Identify which cell holds the provided text, then report its (x, y) central coordinate. 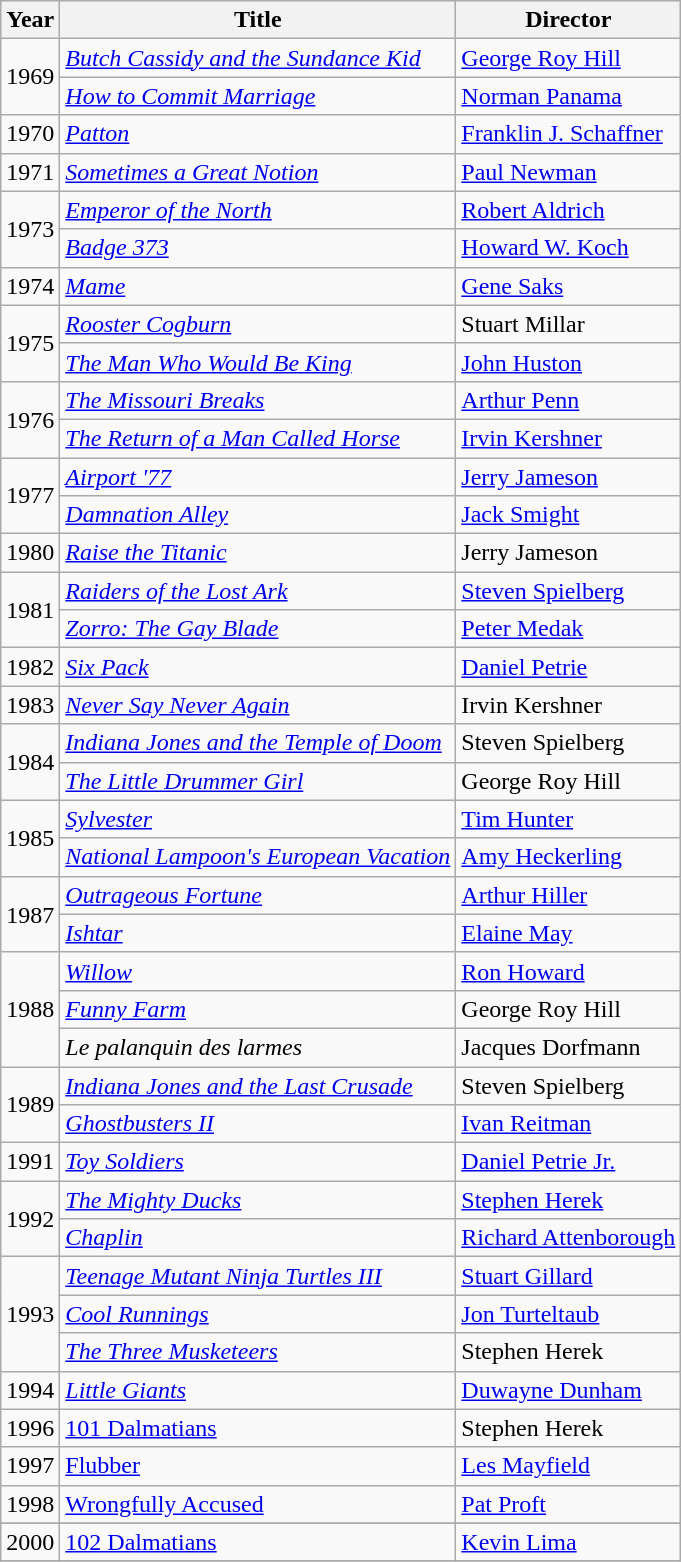
1998 (30, 1504)
Cool Runnings (258, 1314)
102 Dalmatians (258, 1542)
Badge 373 (258, 248)
1975 (30, 343)
1970 (30, 134)
Director (568, 20)
Stuart Gillard (568, 1276)
1984 (30, 762)
Teenage Mutant Ninja Turtles III (258, 1276)
Little Giants (258, 1390)
1982 (30, 667)
Peter Medak (568, 629)
Howard W. Koch (568, 248)
1989 (30, 1104)
Emperor of the North (258, 210)
Willow (258, 971)
Tim Hunter (568, 819)
Toy Soldiers (258, 1162)
1977 (30, 496)
Year (30, 20)
Airport '77 (258, 477)
Sometimes a Great Notion (258, 172)
1983 (30, 705)
1969 (30, 77)
Ghostbusters II (258, 1124)
Raise the Titanic (258, 553)
Paul Newman (568, 172)
Jacques Dorfmann (568, 1047)
2000 (30, 1542)
Elaine May (568, 933)
Gene Saks (568, 286)
1992 (30, 1219)
Les Mayfield (568, 1466)
Amy Heckerling (568, 857)
Never Say Never Again (258, 705)
Mame (258, 286)
Norman Panama (568, 96)
Outrageous Fortune (258, 895)
1996 (30, 1428)
The Little Drummer Girl (258, 781)
Jon Turteltaub (568, 1314)
Damnation Alley (258, 515)
Sylvester (258, 819)
101 Dalmatians (258, 1428)
1994 (30, 1390)
Ron Howard (568, 971)
Jack Smight (568, 515)
Kevin Lima (568, 1542)
1971 (30, 172)
Daniel Petrie Jr. (568, 1162)
Duwayne Dunham (568, 1390)
Chaplin (258, 1238)
How to Commit Marriage (258, 96)
1987 (30, 914)
Ishtar (258, 933)
1981 (30, 610)
Indiana Jones and the Temple of Doom (258, 743)
Indiana Jones and the Last Crusade (258, 1085)
The Three Musketeers (258, 1352)
Butch Cassidy and the Sundance Kid (258, 58)
The Missouri Breaks (258, 400)
1991 (30, 1162)
Flubber (258, 1466)
1993 (30, 1314)
1974 (30, 286)
1973 (30, 229)
Funny Farm (258, 1009)
Daniel Petrie (568, 667)
Pat Proft (568, 1504)
Franklin J. Schaffner (568, 134)
Arthur Penn (568, 400)
Patton (258, 134)
National Lampoon's European Vacation (258, 857)
Zorro: The Gay Blade (258, 629)
1985 (30, 838)
Richard Attenborough (568, 1238)
Raiders of the Lost Ark (258, 591)
Rooster Cogburn (258, 324)
Wrongfully Accused (258, 1504)
The Return of a Man Called Horse (258, 438)
1980 (30, 553)
1976 (30, 419)
The Man Who Would Be King (258, 362)
Le palanquin des larmes (258, 1047)
Ivan Reitman (568, 1124)
The Mighty Ducks (258, 1200)
Robert Aldrich (568, 210)
1988 (30, 1009)
Title (258, 20)
Arthur Hiller (568, 895)
1997 (30, 1466)
Six Pack (258, 667)
Stuart Millar (568, 324)
John Huston (568, 362)
